Determine the [x, y] coordinate at the center of the cell enclosing the given text.  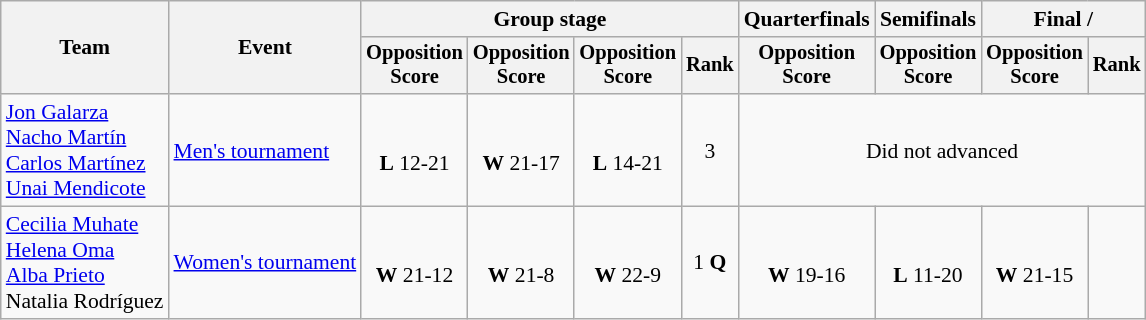
Team [85, 48]
Event [266, 48]
Group stage [550, 19]
L 11-20 [928, 263]
Men's tournament [266, 150]
W 21-12 [414, 263]
W 19-16 [807, 263]
Jon GalarzaNacho MartínCarlos MartínezUnai Mendicote [85, 150]
Cecilia MuhateHelena OmaAlba PrietoNatalia Rodríguez [85, 263]
3 [710, 150]
W 21-17 [522, 150]
L 14-21 [628, 150]
L 12-21 [414, 150]
1 Q [710, 263]
W 21-15 [1034, 263]
Semifinals [928, 19]
Did not advanced [942, 150]
Final / [1063, 19]
W 21-8 [522, 263]
Women's tournament [266, 263]
W 22-9 [628, 263]
Quarterfinals [807, 19]
